Identify which cell holds the provided text, then report its (X, Y) central coordinate. 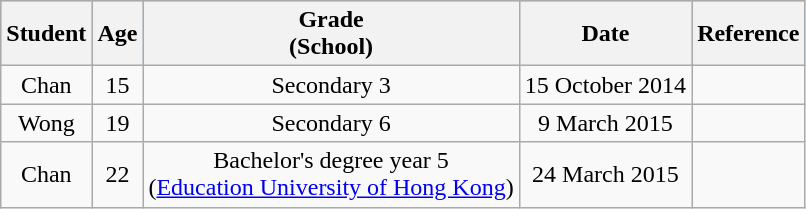
Secondary 3 (331, 85)
Bachelor's degree year 5 (Education University of Hong Kong) (331, 174)
Student (46, 34)
19 (118, 123)
Wong (46, 123)
15 (118, 85)
Secondary 6 (331, 123)
22 (118, 174)
Reference (748, 34)
24 March 2015 (605, 174)
Date (605, 34)
15 October 2014 (605, 85)
9 March 2015 (605, 123)
Age (118, 34)
Grade (School) (331, 34)
